Scan for the cell matching the given text and deliver its [X, Y] coordinate at center. 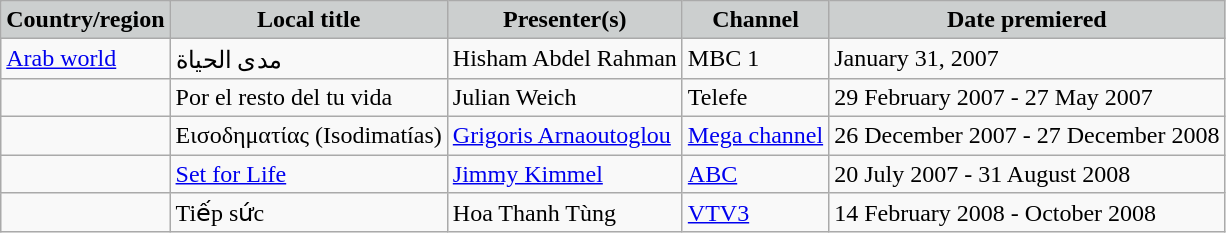
ABC [755, 173]
Jimmy Kimmel [564, 173]
Por el resto del tu vida [308, 97]
Telefe [755, 97]
Mega channel [755, 135]
Tiếp sức [308, 213]
Date premiered [1027, 20]
Presenter(s) [564, 20]
Local title [308, 20]
Set for Life [308, 173]
MBC 1 [755, 59]
Hoa Thanh Tùng [564, 213]
مدى الحياة [308, 59]
26 December 2007 - 27 December 2008 [1027, 135]
Country/region [86, 20]
Grigoris Arnaoutoglou [564, 135]
Channel [755, 20]
Εισοδηματίας (Isodimatías) [308, 135]
Julian Weich [564, 97]
Hisham Abdel Rahman [564, 59]
14 February 2008 - October 2008 [1027, 213]
20 July 2007 - 31 August 2008 [1027, 173]
January 31, 2007 [1027, 59]
Arab world [86, 59]
29 February 2007 - 27 May 2007 [1027, 97]
VTV3 [755, 213]
